Output the [x, y] coordinate of the center of the cell containing the given text.  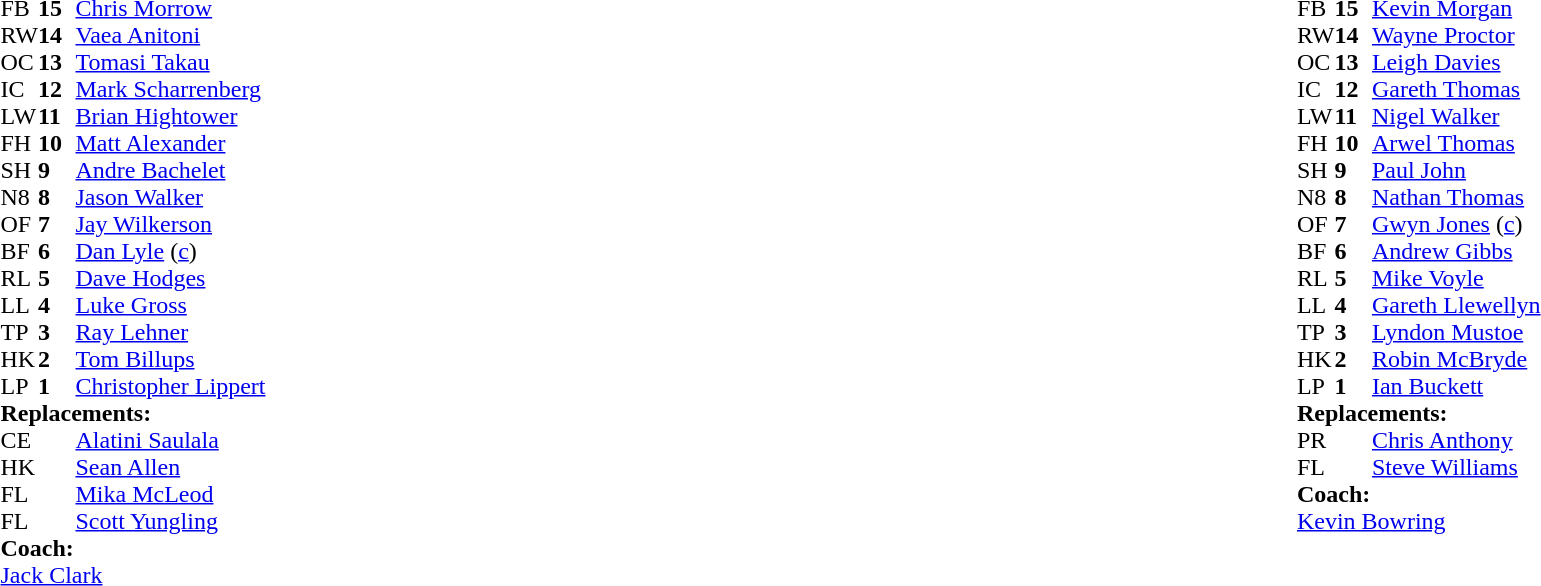
Kevin Bowring [1419, 522]
Tom Billups [171, 360]
Tomasi Takau [171, 62]
CE [19, 440]
Ian Buckett [1456, 386]
Vaea Anitoni [171, 36]
Christopher Lippert [171, 386]
Mika McLeod [171, 494]
Leigh Davies [1456, 62]
Sean Allen [171, 468]
Gareth Thomas [1456, 90]
Dan Lyle (c) [171, 252]
Robin McBryde [1456, 360]
Jay Wilkerson [171, 224]
Alatini Saulala [171, 440]
Gwyn Jones (c) [1456, 224]
PR [1316, 440]
Matt Alexander [171, 144]
Chris Anthony [1456, 440]
Andre Bachelet [171, 170]
Andrew Gibbs [1456, 252]
Mark Scharrenberg [171, 90]
Luke Gross [171, 306]
Paul John [1456, 170]
Lyndon Mustoe [1456, 332]
Dave Hodges [171, 278]
Ray Lehner [171, 332]
Jason Walker [171, 198]
Arwel Thomas [1456, 144]
Nathan Thomas [1456, 198]
Gareth Llewellyn [1456, 306]
Scott Yungling [171, 522]
Steve Williams [1456, 468]
Nigel Walker [1456, 116]
Mike Voyle [1456, 278]
Brian Hightower [171, 116]
Wayne Proctor [1456, 36]
